Search for the cell housing the specified text and yield its [x, y] center coordinate. 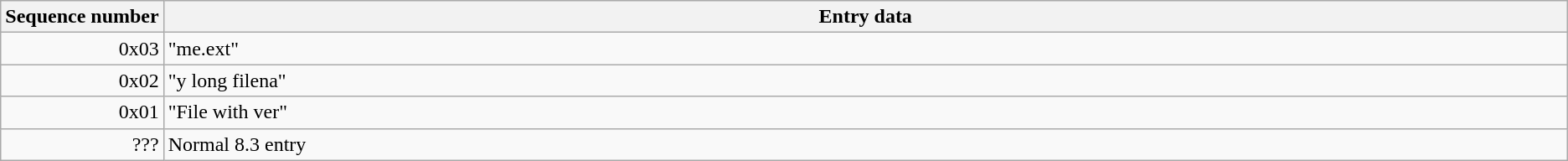
0x02 [82, 80]
"me.ext" [865, 49]
Entry data [865, 17]
Normal 8.3 entry [865, 144]
Sequence number [82, 17]
"y long filena" [865, 80]
"File with ver" [865, 112]
0x01 [82, 112]
??? [82, 144]
0x03 [82, 49]
